Return the (X, Y) coordinate for the center point of the cell that contains the specified text.  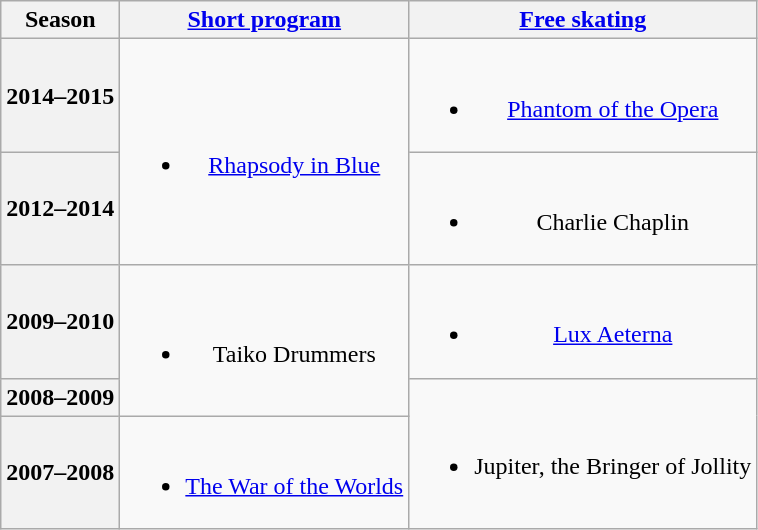
2007–2008 (60, 472)
2012–2014 (60, 208)
Season (60, 20)
2008–2009 (60, 397)
Charlie Chaplin (583, 208)
Short program (264, 20)
Rhapsody in Blue (264, 152)
Taiko Drummers (264, 340)
Lux Aeterna (583, 322)
2014–2015 (60, 96)
Free skating (583, 20)
Jupiter, the Bringer of Jollity (583, 454)
Phantom of the Opera (583, 96)
2009–2010 (60, 322)
The War of the Worlds (264, 472)
